Identify which cell holds the provided text, then report its (X, Y) central coordinate. 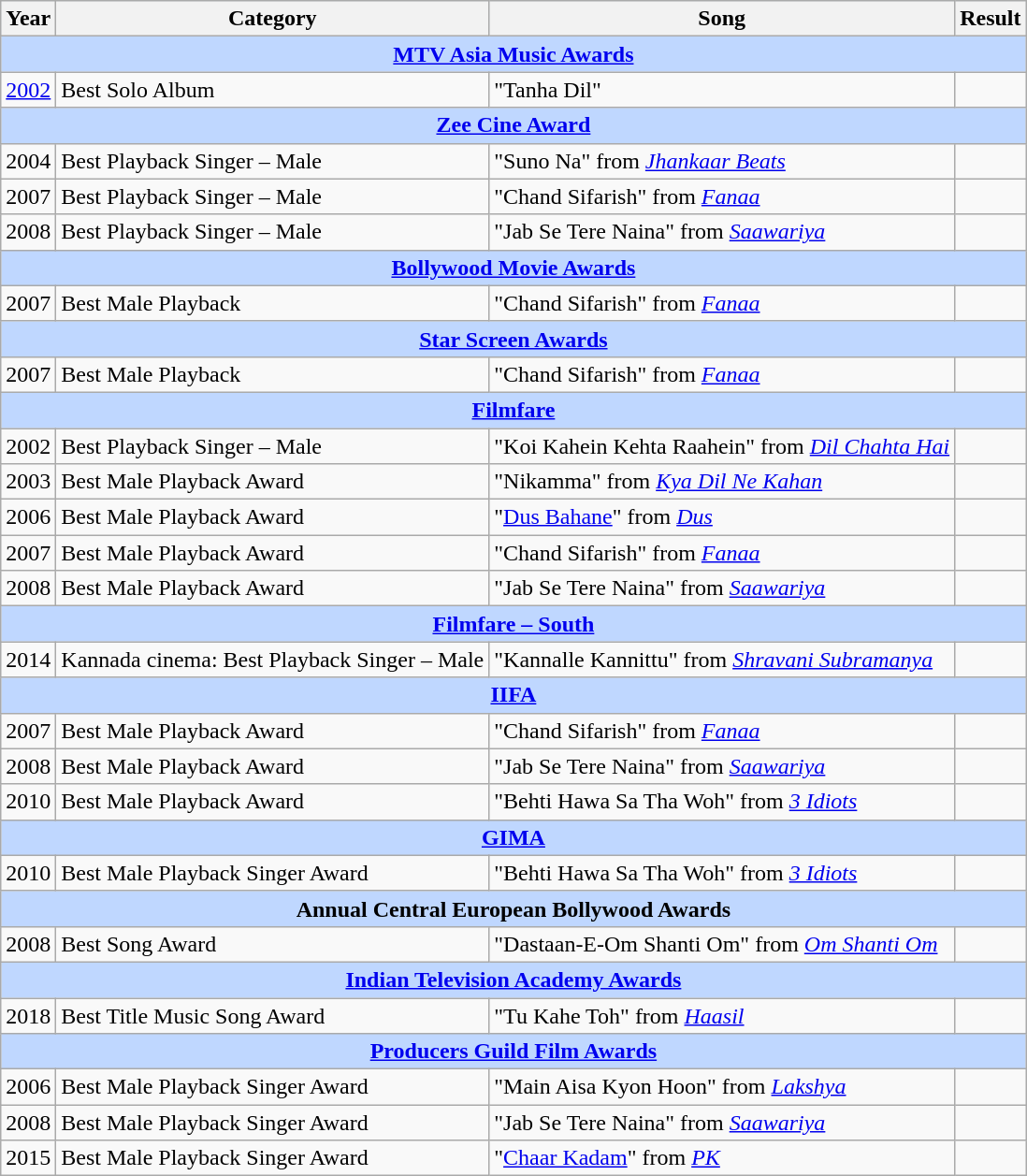
"Tu Kahe Toh" from Haasil (722, 1015)
Year (28, 19)
"Tanha Dil" (722, 90)
Annual Central European Bollywood Awards (513, 908)
Best Song Award (273, 944)
"Main Aisa Kyon Hoon" from Lakshya (722, 1087)
IIFA (513, 695)
Star Screen Awards (513, 339)
Category (273, 19)
2014 (28, 660)
Song (722, 19)
Zee Cine Award (513, 125)
Bollywood Movie Awards (513, 268)
Filmfare – South (513, 624)
Kannada cinema: Best Playback Singer – Male (273, 660)
Producers Guild Film Awards (513, 1052)
2004 (28, 161)
"Chaar Kadam" from PK (722, 1158)
2018 (28, 1015)
2003 (28, 482)
2015 (28, 1158)
Result (991, 19)
"Suno Na" from Jhankaar Beats (722, 161)
"Koi Kahein Kehta Raahein" from Dil Chahta Hai (722, 446)
Best Title Music Song Award (273, 1015)
Best Solo Album (273, 90)
Indian Television Academy Awards (513, 980)
Filmfare (513, 410)
"Kannalle Kannittu" from Shravani Subramanya (722, 660)
"Nikamma" from Kya Dil Ne Kahan (722, 482)
MTV Asia Music Awards (513, 54)
GIMA (513, 837)
"Dastaan-E-Om Shanti Om" from Om Shanti Om (722, 944)
"Dus Bahane" from Dus (722, 517)
